Identify which cell holds the provided text, then report its (x, y) central coordinate. 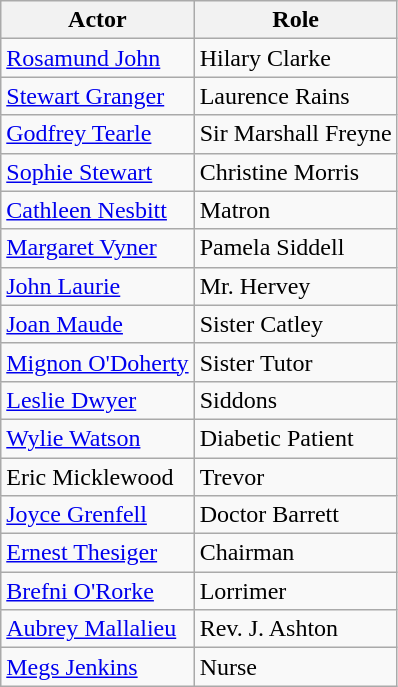
Sister Catley (296, 324)
Wylie Watson (98, 438)
Christine Morris (296, 172)
Sophie Stewart (98, 172)
Lorrimer (296, 591)
Hilary Clarke (296, 58)
Siddons (296, 400)
Rosamund John (98, 58)
Rev. J. Ashton (296, 629)
Megs Jenkins (98, 667)
Ernest Thesiger (98, 553)
Mignon O'Doherty (98, 362)
Brefni O'Rorke (98, 591)
John Laurie (98, 286)
Doctor Barrett (296, 515)
Sister Tutor (296, 362)
Trevor (296, 477)
Aubrey Mallalieu (98, 629)
Eric Micklewood (98, 477)
Joan Maude (98, 324)
Cathleen Nesbitt (98, 210)
Laurence Rains (296, 96)
Role (296, 20)
Nurse (296, 667)
Joyce Grenfell (98, 515)
Chairman (296, 553)
Pamela Siddell (296, 248)
Godfrey Tearle (98, 134)
Mr. Hervey (296, 286)
Matron (296, 210)
Sir Marshall Freyne (296, 134)
Actor (98, 20)
Margaret Vyner (98, 248)
Stewart Granger (98, 96)
Leslie Dwyer (98, 400)
Diabetic Patient (296, 438)
